Output the [x, y] coordinate of the center of the cell containing the given text.  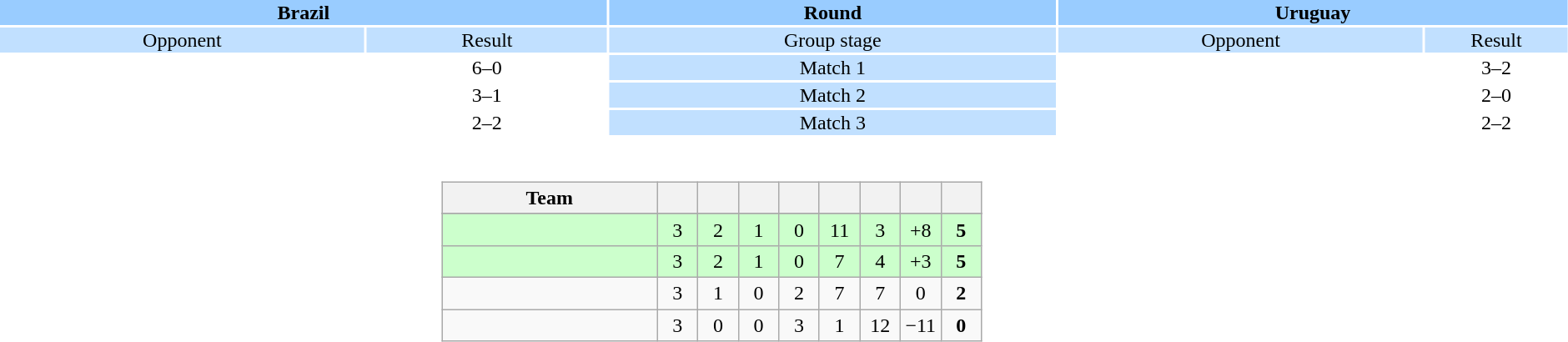
Team [550, 198]
Match 2 [832, 95]
Round [832, 13]
+3 [921, 261]
6–0 [487, 68]
3–1 [487, 95]
2–0 [1496, 95]
Match 3 [832, 123]
−11 [921, 324]
4 [881, 261]
Group stage [832, 40]
Match 1 [832, 68]
12 [881, 324]
11 [839, 229]
3–2 [1496, 68]
Brazil [304, 13]
Uruguay [1313, 13]
+8 [921, 229]
